Provide the [X, Y] coordinate of the cell's center where the given text is located.  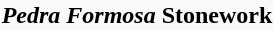
Pedra Formosa Stonework [137, 15]
